Pinpoint the cell where the given text exists, returning its [X, Y] midpoint coordinate. 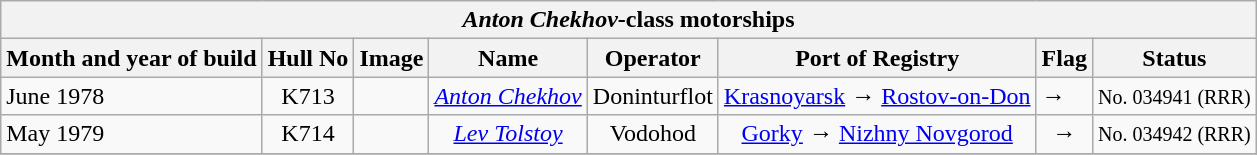
Hull No [308, 58]
Image [392, 58]
Flag [1064, 58]
June 1978 [132, 96]
Anton Chekhov-class motorships [629, 20]
Doninturflot [652, 96]
No. 034941 (RRR) [1174, 96]
Anton Chekhov [508, 96]
Vodohod [652, 134]
May 1979 [132, 134]
K713 [308, 96]
K714 [308, 134]
No. 034942 (RRR) [1174, 134]
Lev Tolstoy [508, 134]
Name [508, 58]
Month and year of build [132, 58]
Krasnoyarsk → Rostov-on-Don [877, 96]
Gorky → Nizhny Novgorod [877, 134]
Port of Registry [877, 58]
Operator [652, 58]
Status [1174, 58]
